Find where the given text appears and provide that cell's center as [x, y] coordinate. 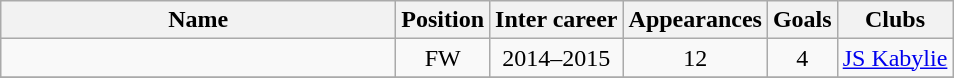
Clubs [895, 20]
4 [802, 58]
Position [443, 20]
2014–2015 [556, 58]
Inter career [556, 20]
Goals [802, 20]
FW [443, 58]
Appearances [695, 20]
JS Kabylie [895, 58]
12 [695, 58]
Name [198, 20]
